Pinpoint the cell where the given text exists, returning its [X, Y] midpoint coordinate. 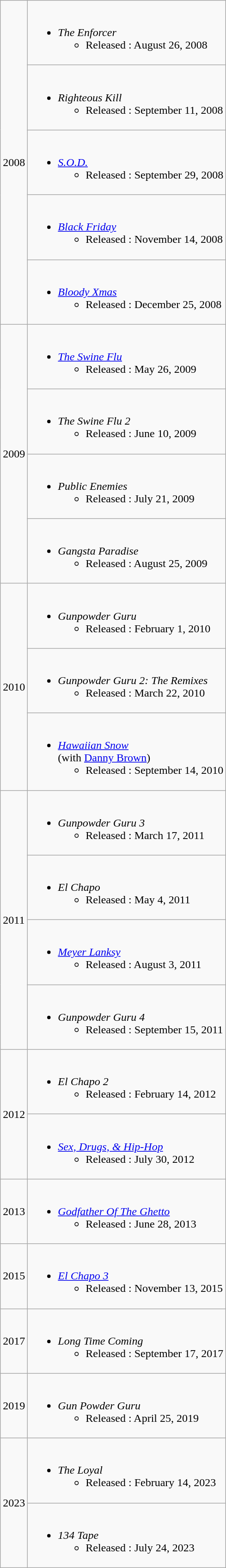
The LoyalReleased : February 14, 2023 [127, 1470]
2013 [14, 1211]
2009 [14, 454]
Public EnemiesReleased : July 21, 2009 [127, 486]
2012 [14, 1114]
Hawaiian Snow(with Danny Brown)Released : September 14, 2010 [127, 751]
Gunpowder Guru 3Released : March 17, 2011 [127, 822]
2010 [14, 686]
Gun Powder GuruReleased : April 25, 2019 [127, 1406]
Black FridayReleased : November 14, 2008 [127, 227]
The Swine Flu 2Released : June 10, 2009 [127, 421]
Bloody XmasReleased : December 25, 2008 [127, 292]
Long Time ComingReleased : September 17, 2017 [127, 1341]
Gunpowder Guru 4Released : September 15, 2011 [127, 1017]
2017 [14, 1341]
El Chapo 2Released : February 14, 2012 [127, 1082]
2008 [14, 162]
2023 [14, 1503]
S.O.D.Released : September 29, 2008 [127, 162]
Meyer LanksyReleased : August 3, 2011 [127, 952]
Righteous KillReleased : September 11, 2008 [127, 98]
Gangsta ParadiseReleased : August 25, 2009 [127, 551]
134 TapeReleased : July 24, 2023 [127, 1535]
Gunpowder GuruReleased : February 1, 2010 [127, 616]
The Swine FluReleased : May 26, 2009 [127, 357]
Sex, Drugs, & Hip-HopReleased : July 30, 2012 [127, 1147]
2015 [14, 1276]
2011 [14, 920]
El ChapoReleased : May 4, 2011 [127, 888]
2019 [14, 1406]
El Chapo 3Released : November 13, 2015 [127, 1276]
Gunpowder Guru 2: The RemixesReleased : March 22, 2010 [127, 680]
Godfather Of The GhettoReleased : June 28, 2013 [127, 1211]
The EnforcerReleased : August 26, 2008 [127, 33]
